Provide the (x, y) coordinate of the cell's center where the given text is located.  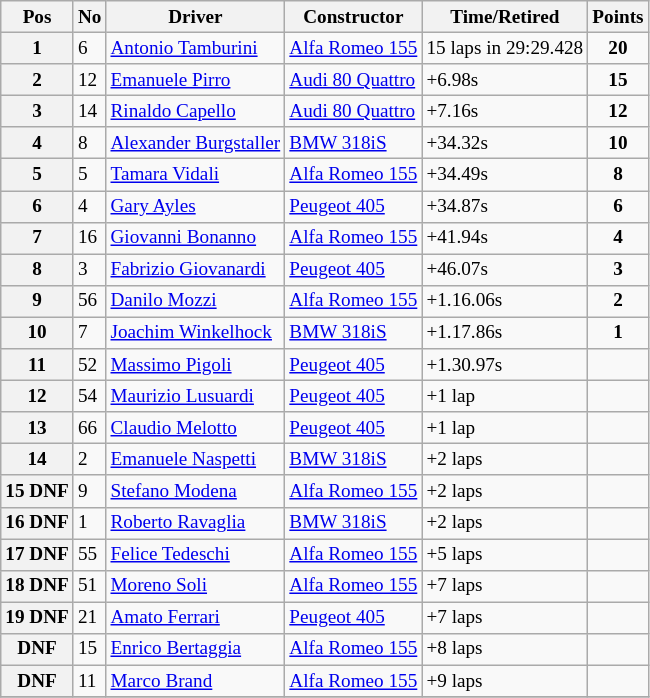
No (90, 17)
56 (90, 301)
Danilo Mozzi (196, 301)
51 (90, 586)
54 (90, 396)
Giovanni Bonanno (196, 238)
Massimo Pigoli (196, 365)
Maurizio Lusuardi (196, 396)
+7.16s (505, 111)
Time/Retired (505, 17)
+34.87s (505, 206)
+34.49s (505, 175)
+5 laps (505, 554)
+1.30.97s (505, 365)
+1.16.06s (505, 301)
+34.32s (505, 143)
Moreno Soli (196, 586)
Gary Ayles (196, 206)
+9 laps (505, 681)
17 DNF (38, 554)
Alexander Burgstaller (196, 143)
21 (90, 618)
52 (90, 365)
Joachim Winkelhock (196, 333)
13 (38, 428)
Points (618, 17)
Driver (196, 17)
66 (90, 428)
+6.98s (505, 80)
19 DNF (38, 618)
55 (90, 554)
Pos (38, 17)
Fabrizio Giovanardi (196, 270)
Enrico Bertaggia (196, 649)
Marco Brand (196, 681)
+8 laps (505, 649)
Rinaldo Capello (196, 111)
15 DNF (38, 491)
18 DNF (38, 586)
Amato Ferrari (196, 618)
+1.17.86s (505, 333)
Constructor (354, 17)
Antonio Tamburini (196, 48)
Tamara Vidali (196, 175)
Stefano Modena (196, 491)
Roberto Ravaglia (196, 523)
Emanuele Pirro (196, 80)
Emanuele Naspetti (196, 460)
16 DNF (38, 523)
15 laps in 29:29.428 (505, 48)
Claudio Melotto (196, 428)
+46.07s (505, 270)
Felice Tedeschi (196, 554)
+41.94s (505, 238)
20 (618, 48)
16 (90, 238)
